Pinpoint the cell where the given text exists, returning its (x, y) midpoint coordinate. 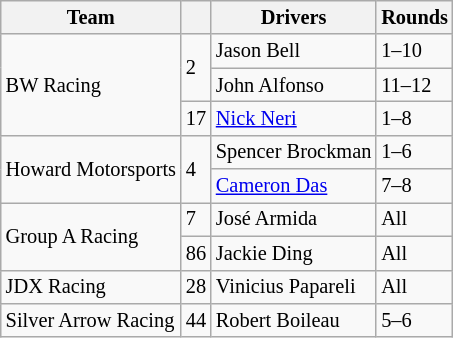
7–8 (414, 186)
Vinicius Papareli (294, 287)
Silver Arrow Racing (91, 320)
John Alfonso (294, 85)
86 (196, 253)
Group A Racing (91, 236)
7 (196, 219)
1–8 (414, 118)
2 (196, 68)
28 (196, 287)
José Armida (294, 219)
17 (196, 118)
1–6 (414, 152)
Spencer Brockman (294, 152)
JDX Racing (91, 287)
5–6 (414, 320)
Jackie Ding (294, 253)
44 (196, 320)
Drivers (294, 17)
Rounds (414, 17)
BW Racing (91, 84)
11–12 (414, 85)
Robert Boileau (294, 320)
1–10 (414, 51)
Jason Bell (294, 51)
4 (196, 168)
Howard Motorsports (91, 168)
Nick Neri (294, 118)
Cameron Das (294, 186)
Team (91, 17)
